Provide the [X, Y] coordinate of the cell's center where the given text is located.  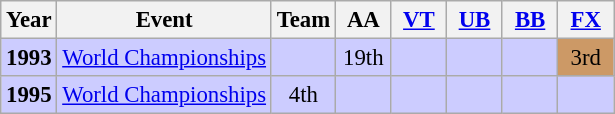
VT [419, 20]
BB [530, 20]
3rd [586, 58]
1993 [29, 58]
1995 [29, 95]
Year [29, 20]
19th [364, 58]
4th [303, 95]
Event [164, 20]
Team [303, 20]
AA [364, 20]
FX [586, 20]
UB [475, 20]
